Return the [x, y] coordinate for the center point of the cell that contains the specified text.  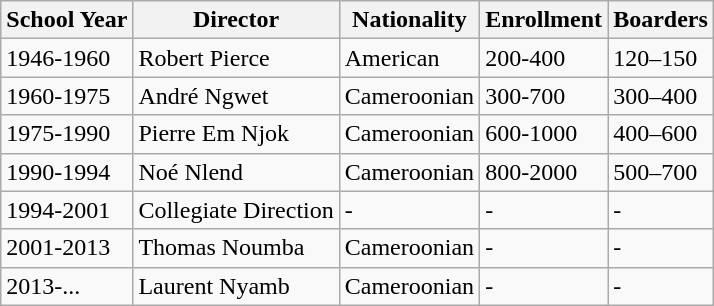
Boarders [661, 20]
Robert Pierce [236, 58]
Collegiate Direction [236, 210]
600-1000 [544, 134]
120–150 [661, 58]
200-400 [544, 58]
School Year [67, 20]
André Ngwet [236, 96]
1994-2001 [67, 210]
American [409, 58]
400–600 [661, 134]
Noé Nlend [236, 172]
Pierre Em Njok [236, 134]
Nationality [409, 20]
1946-1960 [67, 58]
1975-1990 [67, 134]
Thomas Noumba [236, 248]
2001-2013 [67, 248]
800-2000 [544, 172]
500–700 [661, 172]
Laurent Nyamb [236, 286]
2013-... [67, 286]
1960-1975 [67, 96]
Director [236, 20]
1990-1994 [67, 172]
300-700 [544, 96]
Enrollment [544, 20]
300–400 [661, 96]
